Return [X, Y] of the center of cell containing provided text 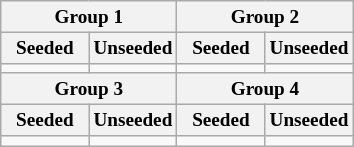
Group 2 [265, 17]
Group 1 [89, 17]
Group 4 [265, 89]
Group 3 [89, 89]
